Extract the [x, y] coordinate from the center of the cell holding the provided text.  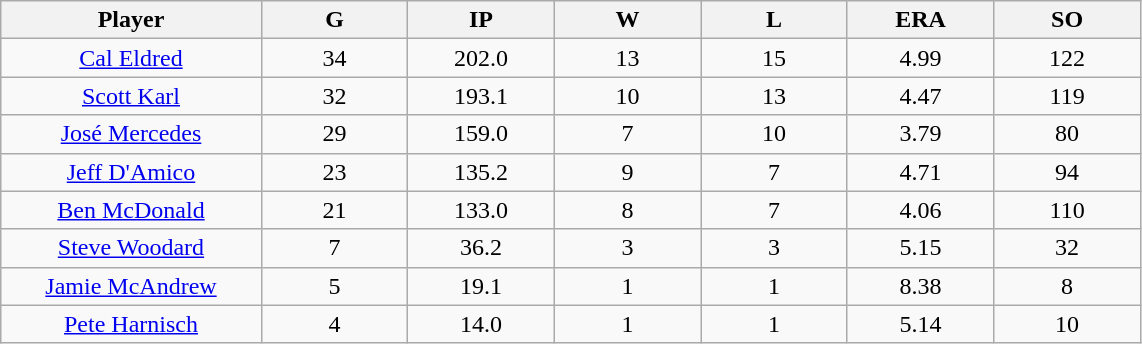
202.0 [482, 58]
133.0 [482, 210]
34 [334, 58]
L [774, 20]
Jamie McAndrew [131, 286]
4.47 [920, 96]
4.06 [920, 210]
36.2 [482, 248]
4 [334, 324]
4.71 [920, 172]
5.15 [920, 248]
3.79 [920, 134]
Cal Eldred [131, 58]
IP [482, 20]
4.99 [920, 58]
135.2 [482, 172]
SO [1068, 20]
193.1 [482, 96]
G [334, 20]
Steve Woodard [131, 248]
110 [1068, 210]
José Mercedes [131, 134]
Player [131, 20]
122 [1068, 58]
15 [774, 58]
23 [334, 172]
14.0 [482, 324]
29 [334, 134]
21 [334, 210]
Scott Karl [131, 96]
ERA [920, 20]
Ben McDonald [131, 210]
9 [628, 172]
5.14 [920, 324]
159.0 [482, 134]
W [628, 20]
Jeff D'Amico [131, 172]
119 [1068, 96]
Pete Harnisch [131, 324]
80 [1068, 134]
19.1 [482, 286]
5 [334, 286]
8.38 [920, 286]
94 [1068, 172]
